For the text-containing cell, return its midpoint in (X, Y) coordinate format. 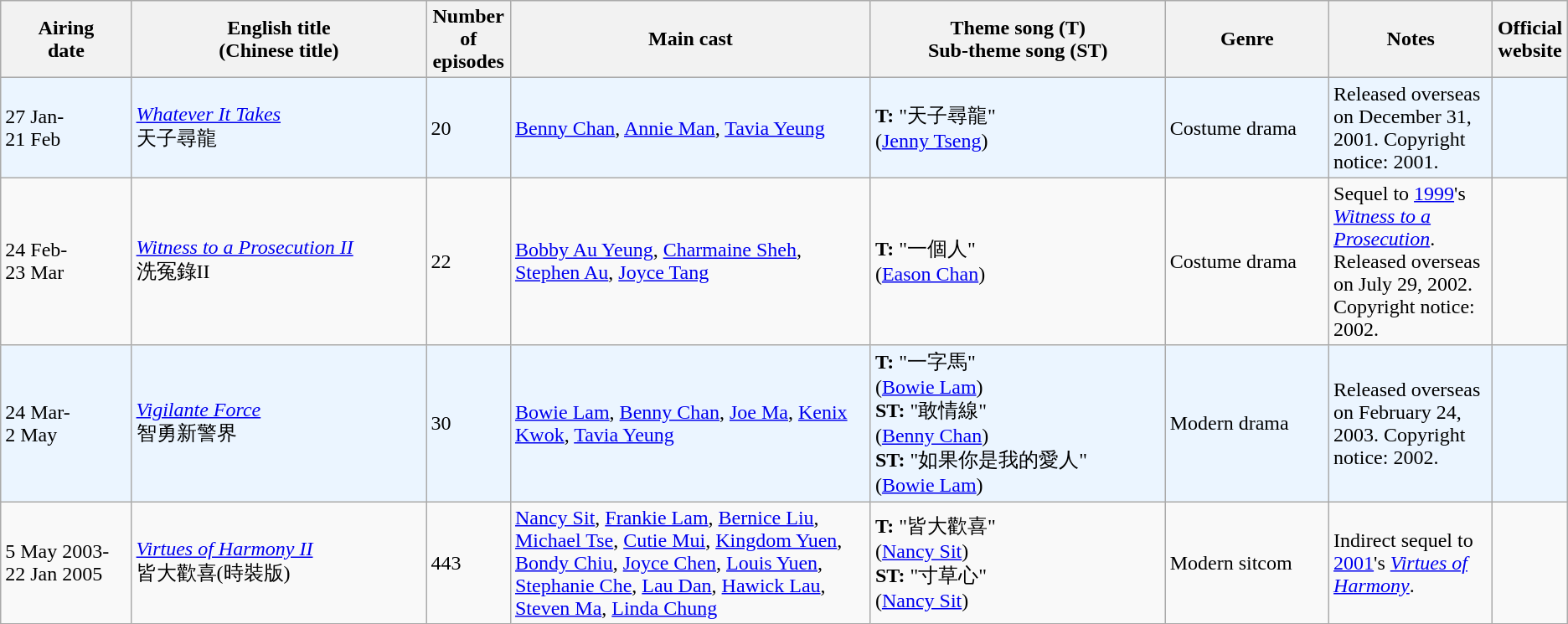
Vigilante Force 智勇新警界 (279, 424)
Indirect sequel to 2001's Virtues of Harmony. (1411, 562)
Bobby Au Yeung, Charmaine Sheh, Stephen Au, Joyce Tang (690, 261)
Bowie Lam, Benny Chan, Joe Ma, Kenix Kwok, Tavia Yeung (690, 424)
Sequel to 1999's Witness to a Prosecution. Released overseas on July 29, 2002. Copyright notice: 2002. (1411, 261)
Benny Chan, Annie Man, Tavia Yeung (690, 127)
Theme song (T) Sub-theme song (ST) (1018, 39)
27 Jan- 21 Feb (66, 127)
T: "一個人" (Eason Chan) (1018, 261)
Modern sitcom (1246, 562)
443 (469, 562)
Main cast (690, 39)
20 (469, 127)
Airingdate (66, 39)
Whatever It Takes 天子尋龍 (279, 127)
Genre (1246, 39)
T: "一字馬" (Bowie Lam) ST: "敢情線" (Benny Chan) ST: "如果你是我的愛人" (Bowie Lam) (1018, 424)
English title (Chinese title) (279, 39)
Notes (1411, 39)
T: "皆大歡喜" (Nancy Sit) ST: "寸草心"(Nancy Sit) (1018, 562)
T: "天子尋龍" (Jenny Tseng) (1018, 127)
Modern drama (1246, 424)
30 (469, 424)
Official website (1529, 39)
5 May 2003- 22 Jan 2005 (66, 562)
22 (469, 261)
Released overseas on February 24, 2003. Copyright notice: 2002. (1411, 424)
24 Feb- 23 Mar (66, 261)
Number of episodes (469, 39)
Virtues of Harmony II 皆大歡喜(時裝版) (279, 562)
Witness to a Prosecution II 洗冤錄II (279, 261)
Released overseas on December 31, 2001. Copyright notice: 2001. (1411, 127)
24 Mar- 2 May (66, 424)
